Provide the [x, y] coordinate of the cell's center where the given text is located.  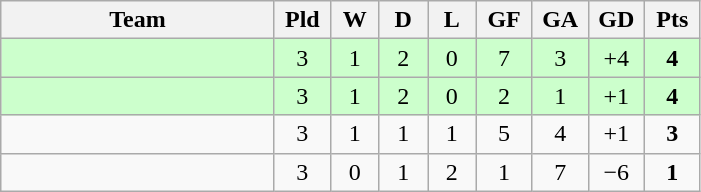
+4 [616, 58]
GF [504, 20]
W [354, 20]
Pld [302, 20]
Team [138, 20]
GD [616, 20]
GA [560, 20]
5 [504, 134]
L [452, 20]
Pts [672, 20]
D [404, 20]
−6 [616, 172]
